Output the (X, Y) coordinate of the center of the cell containing the given text.  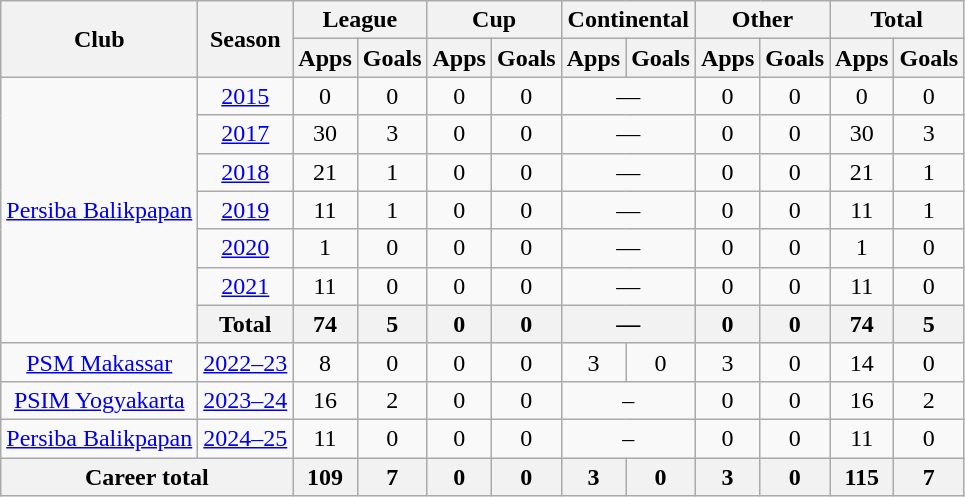
2015 (246, 96)
PSM Makassar (100, 362)
Season (246, 39)
Other (762, 20)
2018 (246, 172)
2022–23 (246, 362)
Cup (494, 20)
115 (862, 477)
2019 (246, 210)
PSIM Yogyakarta (100, 400)
2023–24 (246, 400)
2021 (246, 286)
Continental (628, 20)
League (360, 20)
14 (862, 362)
2024–25 (246, 438)
109 (325, 477)
Career total (147, 477)
8 (325, 362)
2017 (246, 134)
Club (100, 39)
2020 (246, 248)
